Return (X, Y) of the center of cell containing provided text 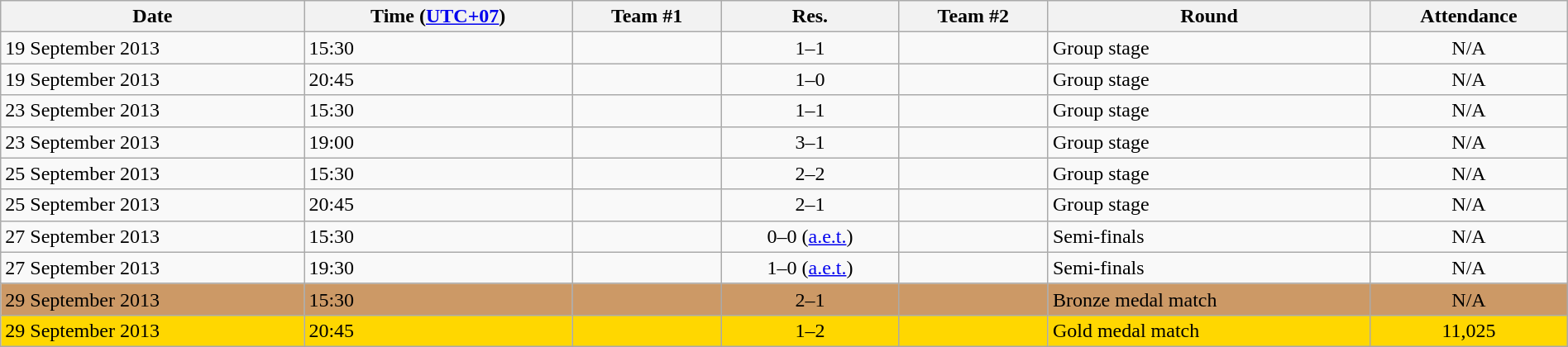
Bronze medal match (1209, 299)
Res. (810, 17)
1–0 (a.e.t.) (810, 268)
Team #1 (647, 17)
1–2 (810, 330)
Team #2 (973, 17)
Gold medal match (1209, 330)
19:00 (438, 142)
3–1 (810, 142)
Time (UTC+07) (438, 17)
11,025 (1469, 330)
Date (152, 17)
Round (1209, 17)
19:30 (438, 268)
0–0 (a.e.t.) (810, 236)
Attendance (1469, 17)
2–2 (810, 173)
1–0 (810, 79)
